Find where the given text appears and provide that cell's center as [x, y] coordinate. 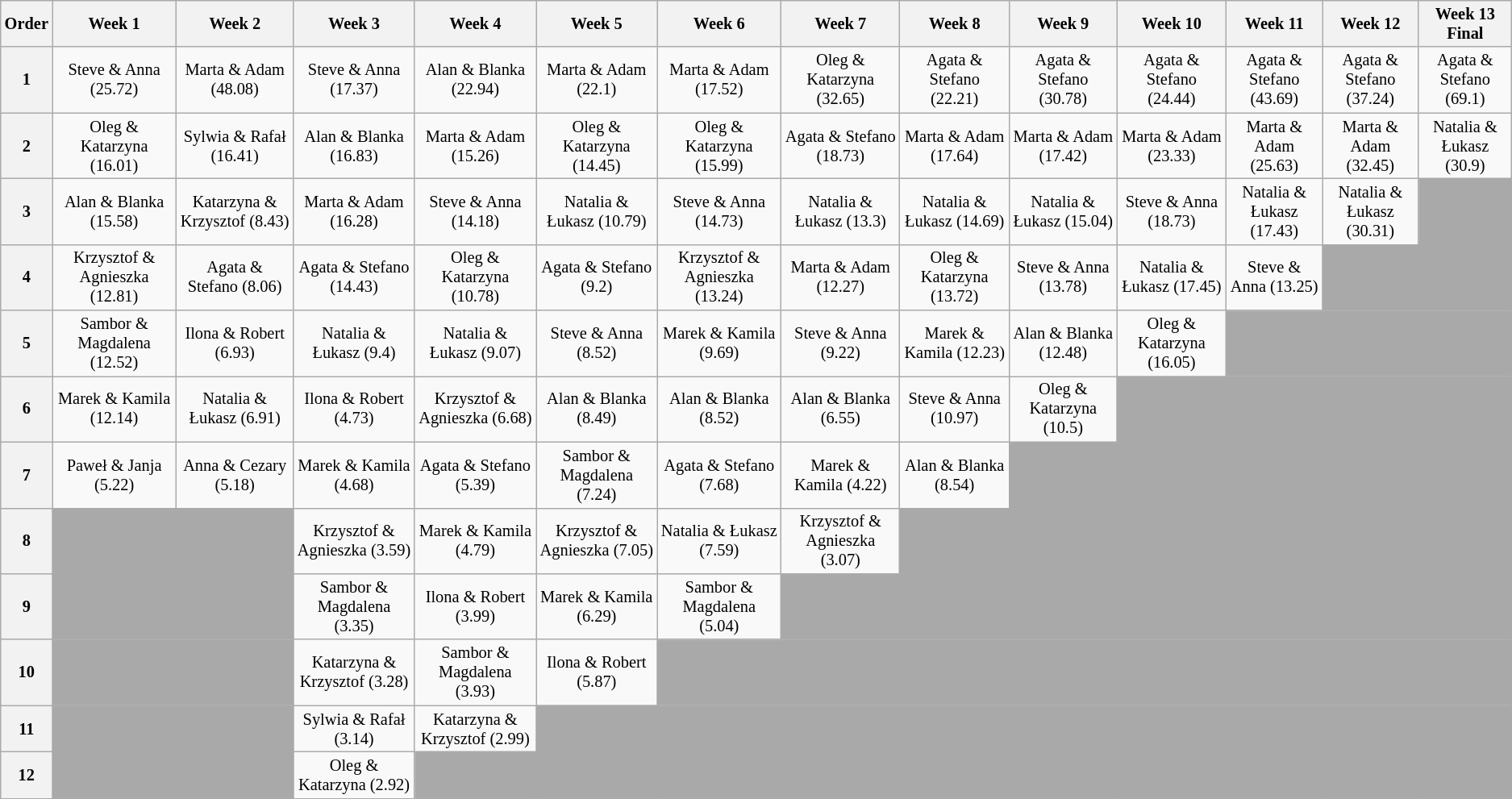
Week 1 [115, 23]
11 [27, 729]
Sylwia & Rafał (16.41) [234, 146]
12 [27, 775]
Marta & Adam (15.26) [475, 146]
Week 12 [1371, 23]
7 [27, 475]
Katarzyna & Krzysztof (8.43) [234, 211]
Natalia & Łukasz (9.07) [475, 343]
Sylwia & Rafał (3.14) [354, 729]
Natalia & Łukasz (6.91) [234, 409]
Katarzyna & Krzysztof (3.28) [354, 672]
4 [27, 277]
Steve & Anna (14.18) [475, 211]
Week 13Final [1465, 23]
Oleg & Katarzyna (2.92) [354, 775]
Marek & Kamila (9.69) [719, 343]
Natalia & Łukasz (14.69) [955, 211]
Natalia & Łukasz (17.43) [1274, 211]
Krzysztof & Agnieszka (3.59) [354, 541]
Marta & Adam (16.28) [354, 211]
Sambor & Magdalena (5.04) [719, 606]
Ilona & Robert (5.87) [597, 672]
Natalia & Łukasz (17.45) [1172, 277]
Agata & Stefano (5.39) [475, 475]
Steve & Anna (14.73) [719, 211]
8 [27, 541]
Krzysztof & Agnieszka (6.68) [475, 409]
Krzysztof & Agnieszka (13.24) [719, 277]
Agata & Stefano (9.2) [597, 277]
Natalia & Łukasz (10.79) [597, 211]
Oleg & Katarzyna (10.78) [475, 277]
Agata & Stefano (43.69) [1274, 80]
Ilona & Robert (3.99) [475, 606]
Steve & Anna (13.25) [1274, 277]
Marta & Adam (17.42) [1063, 146]
Alan & Blanka (6.55) [840, 409]
Krzysztof & Agnieszka (12.81) [115, 277]
Oleg & Katarzyna (15.99) [719, 146]
Agata & Stefano (18.73) [840, 146]
Agata & Stefano (24.44) [1172, 80]
Krzysztof & Agnieszka (7.05) [597, 541]
Sambor & Magdalena (3.35) [354, 606]
Alan & Blanka (8.52) [719, 409]
Agata & Stefano (69.1) [1465, 80]
Natalia & Łukasz (7.59) [719, 541]
Oleg & Katarzyna (14.45) [597, 146]
Steve & Anna (18.73) [1172, 211]
Sambor & Magdalena (3.93) [475, 672]
Alan & Blanka (15.58) [115, 211]
Order [27, 23]
Steve & Anna (17.37) [354, 80]
Steve & Anna (25.72) [115, 80]
Marta & Adam (17.64) [955, 146]
Natalia & Łukasz (15.04) [1063, 211]
Agata & Stefano (37.24) [1371, 80]
Krzysztof & Agnieszka (3.07) [840, 541]
Steve & Anna (13.78) [1063, 277]
1 [27, 80]
Ilona & Robert (4.73) [354, 409]
Week 6 [719, 23]
Ilona & Robert (6.93) [234, 343]
5 [27, 343]
Agata & Stefano (7.68) [719, 475]
Marek & Kamila (12.23) [955, 343]
Alan & Blanka (8.49) [597, 409]
Anna & Cezary (5.18) [234, 475]
Week 3 [354, 23]
Agata & Stefano (22.21) [955, 80]
10 [27, 672]
Marta & Adam (23.33) [1172, 146]
Alan & Blanka (12.48) [1063, 343]
Alan & Blanka (22.94) [475, 80]
2 [27, 146]
Alan & Blanka (8.54) [955, 475]
Oleg & Katarzyna (13.72) [955, 277]
6 [27, 409]
Alan & Blanka (16.83) [354, 146]
Week 9 [1063, 23]
Oleg & Katarzyna (32.65) [840, 80]
Marta & Adam (25.63) [1274, 146]
Sambor & Magdalena (7.24) [597, 475]
Week 2 [234, 23]
Marek & Kamila (12.14) [115, 409]
Paweł & Janja (5.22) [115, 475]
Steve & Anna (10.97) [955, 409]
Week 7 [840, 23]
Marek & Kamila (4.79) [475, 541]
3 [27, 211]
Oleg & Katarzyna (10.5) [1063, 409]
Agata & Stefano (30.78) [1063, 80]
Steve & Anna (9.22) [840, 343]
Week 10 [1172, 23]
Steve & Anna (8.52) [597, 343]
Marta & Adam (22.1) [597, 80]
Agata & Stefano (14.43) [354, 277]
Sambor & Magdalena (12.52) [115, 343]
Marek & Kamila (6.29) [597, 606]
Natalia & Łukasz (13.3) [840, 211]
Marta & Adam (12.27) [840, 277]
Katarzyna & Krzysztof (2.99) [475, 729]
Week 11 [1274, 23]
Agata & Stefano (8.06) [234, 277]
Oleg & Katarzyna (16.05) [1172, 343]
9 [27, 606]
Oleg & Katarzyna (16.01) [115, 146]
Marta & Adam (17.52) [719, 80]
Marta & Adam (32.45) [1371, 146]
Marta & Adam (48.08) [234, 80]
Marek & Kamila (4.68) [354, 475]
Marek & Kamila (4.22) [840, 475]
Week 4 [475, 23]
Natalia & Łukasz (30.9) [1465, 146]
Week 8 [955, 23]
Natalia & Łukasz (9.4) [354, 343]
Week 5 [597, 23]
Natalia & Łukasz (30.31) [1371, 211]
